Return [x, y] of the center of cell containing provided text 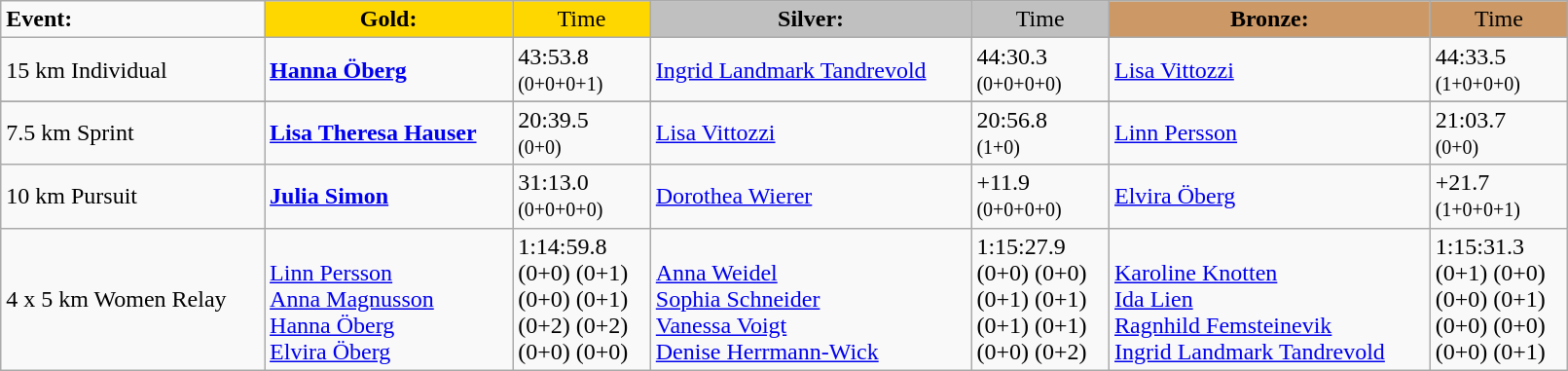
Linn Persson [1270, 132]
Julia Simon [389, 197]
1:14:59.8(0+0) (0+1)(0+0) (0+1)(0+2) (0+2)(0+0) (0+0) [582, 299]
1:15:27.9(0+0) (0+0)(0+1) (0+1)(0+1) (0+1)(0+0) (0+2) [1040, 299]
20:39.5(0+0) [582, 132]
Gold: [389, 19]
20:56.8(1+0) [1040, 132]
Silver: [811, 19]
15 km Individual [132, 70]
43:53.8(0+0+0+1) [582, 70]
Dorothea Wierer [811, 197]
Ingrid Landmark Tandrevold [811, 70]
Event: [132, 19]
31:13.0(0+0+0+0) [582, 197]
1:15:31.3(0+1) (0+0)(0+0) (0+1)(0+0) (0+0)(0+0) (0+1) [1499, 299]
Lisa Theresa Hauser [389, 132]
Hanna Öberg [389, 70]
21:03.7(0+0) [1499, 132]
Karoline KnottenIda LienRagnhild FemsteinevikIngrid Landmark Tandrevold [1270, 299]
+21.7(1+0+0+1) [1499, 197]
44:33.5(1+0+0+0) [1499, 70]
+11.9(0+0+0+0) [1040, 197]
44:30.3(0+0+0+0) [1040, 70]
Bronze: [1270, 19]
Elvira Öberg [1270, 197]
Linn PerssonAnna MagnussonHanna ÖbergElvira Öberg [389, 299]
Anna WeidelSophia SchneiderVanessa VoigtDenise Herrmann-Wick [811, 299]
10 km Pursuit [132, 197]
4 x 5 km Women Relay [132, 299]
7.5 km Sprint [132, 132]
